Determine the [X, Y] coordinate at the center of the cell enclosing the given text.  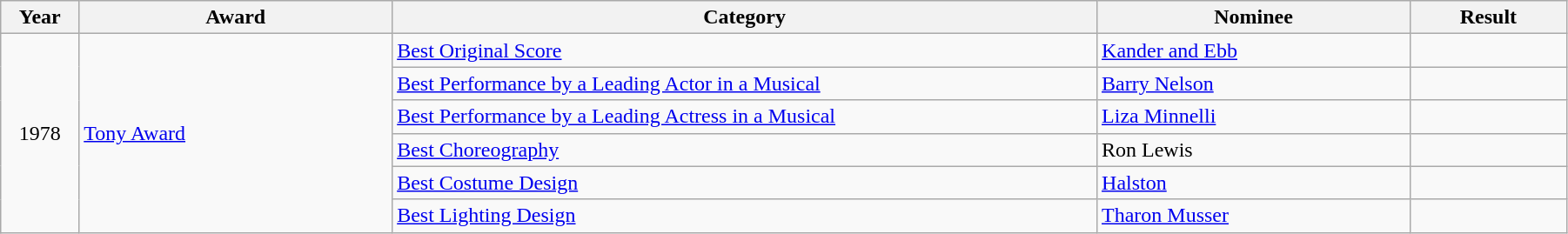
Kander and Ebb [1254, 50]
Year [40, 17]
Best Costume Design [745, 183]
Best Choreography [745, 150]
Best Lighting Design [745, 216]
Result [1488, 17]
Tharon Musser [1254, 216]
Category [745, 17]
Best Performance by a Leading Actor in a Musical [745, 84]
Tony Award [236, 133]
Ron Lewis [1254, 150]
1978 [40, 133]
Liza Minnelli [1254, 117]
Best Original Score [745, 50]
Best Performance by a Leading Actress in a Musical [745, 117]
Award [236, 17]
Nominee [1254, 17]
Halston [1254, 183]
Barry Nelson [1254, 84]
